Detect which cell encompasses the target text, then output its (X, Y) center coordinate. 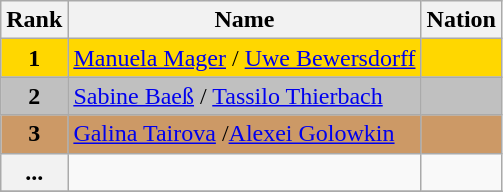
Sabine Baeß / Tassilo Thierbach (244, 96)
... (34, 172)
3 (34, 134)
2 (34, 96)
1 (34, 58)
Nation (461, 20)
Name (244, 20)
Rank (34, 20)
Manuela Mager / Uwe Bewersdorff (244, 58)
Galina Tairova /Alexei Golowkin (244, 134)
